Output the (X, Y) coordinate of the center of the cell containing the given text.  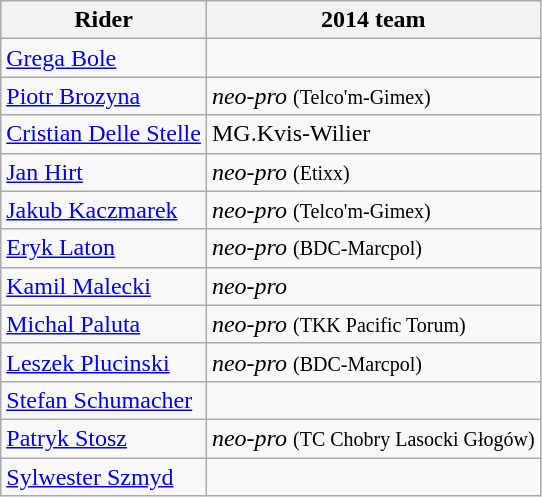
Kamil Malecki (104, 286)
neo-pro (TKK Pacific Torum) (373, 324)
Jan Hirt (104, 172)
neo-pro (373, 286)
Piotr Brozyna (104, 96)
Patryk Stosz (104, 438)
neo-pro (Etixx) (373, 172)
Stefan Schumacher (104, 400)
Jakub Kaczmarek (104, 210)
Cristian Delle Stelle (104, 134)
neo-pro (TC Chobry Lasocki Głogów) (373, 438)
Rider (104, 20)
2014 team (373, 20)
MG.Kvis-Wilier (373, 134)
Grega Bole (104, 58)
Sylwester Szmyd (104, 477)
Leszek Plucinski (104, 362)
Eryk Laton (104, 248)
Michal Paluta (104, 324)
